For the text-containing cell, return its midpoint in [X, Y] coordinate format. 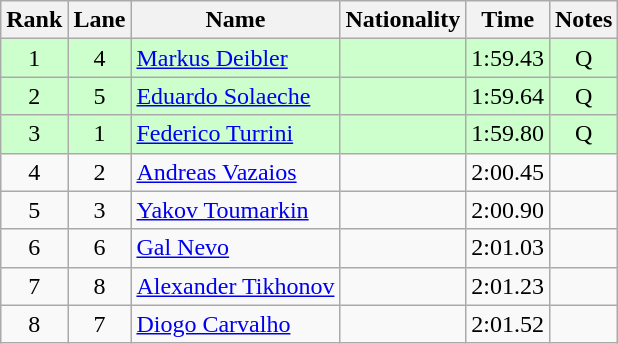
Time [508, 20]
2:00.90 [508, 210]
Andreas Vazaios [236, 172]
2:01.52 [508, 324]
Yakov Toumarkin [236, 210]
2:01.23 [508, 286]
1:59.43 [508, 58]
2:01.03 [508, 248]
Federico Turrini [236, 134]
Eduardo Solaeche [236, 96]
Lane [100, 20]
Alexander Tikhonov [236, 286]
Rank [34, 20]
1:59.80 [508, 134]
Notes [583, 20]
Name [236, 20]
1:59.64 [508, 96]
Markus Deibler [236, 58]
Diogo Carvalho [236, 324]
Gal Nevo [236, 248]
Nationality [403, 20]
2:00.45 [508, 172]
